For the text-containing cell, return its midpoint in (x, y) coordinate format. 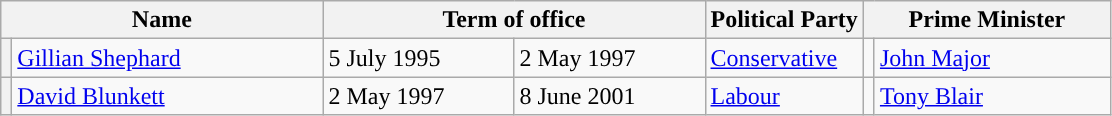
Tony Blair (992, 96)
Conservative (784, 58)
Political Party (784, 20)
Gillian Shephard (168, 58)
Labour (784, 96)
5 July 1995 (418, 58)
8 June 2001 (610, 96)
John Major (992, 58)
David Blunkett (168, 96)
Prime Minister (986, 20)
Term of office (514, 20)
Name (162, 20)
